Pinpoint the cell where the given text exists, returning its [x, y] midpoint coordinate. 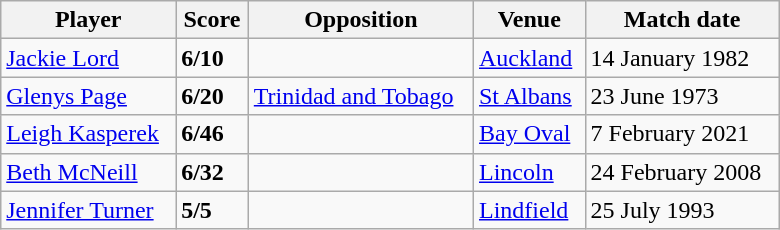
Score [212, 20]
Lincoln [529, 172]
6/20 [212, 96]
Match date [682, 20]
6/10 [212, 58]
Trinidad and Tobago [360, 96]
24 February 2008 [682, 172]
23 June 1973 [682, 96]
5/5 [212, 210]
14 January 1982 [682, 58]
25 July 1993 [682, 210]
Opposition [360, 20]
Lindfield [529, 210]
Jennifer Turner [88, 210]
Glenys Page [88, 96]
Player [88, 20]
7 February 2021 [682, 134]
Auckland [529, 58]
Jackie Lord [88, 58]
Beth McNeill [88, 172]
Leigh Kasperek [88, 134]
6/32 [212, 172]
Bay Oval [529, 134]
Venue [529, 20]
St Albans [529, 96]
6/46 [212, 134]
